Extract the (x, y) coordinate from the center of the cell holding the provided text.  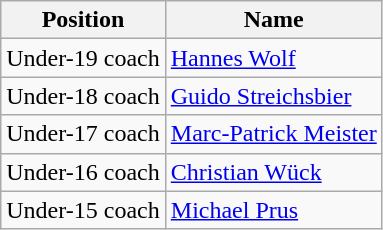
Under-16 coach (84, 172)
Michael Prus (274, 210)
Guido Streichsbier (274, 96)
Under-17 coach (84, 134)
Christian Wück (274, 172)
Under-18 coach (84, 96)
Marc-Patrick Meister (274, 134)
Name (274, 20)
Position (84, 20)
Under-19 coach (84, 58)
Hannes Wolf (274, 58)
Under-15 coach (84, 210)
